Locate the cell with the specified text and output its (X, Y) center coordinate. 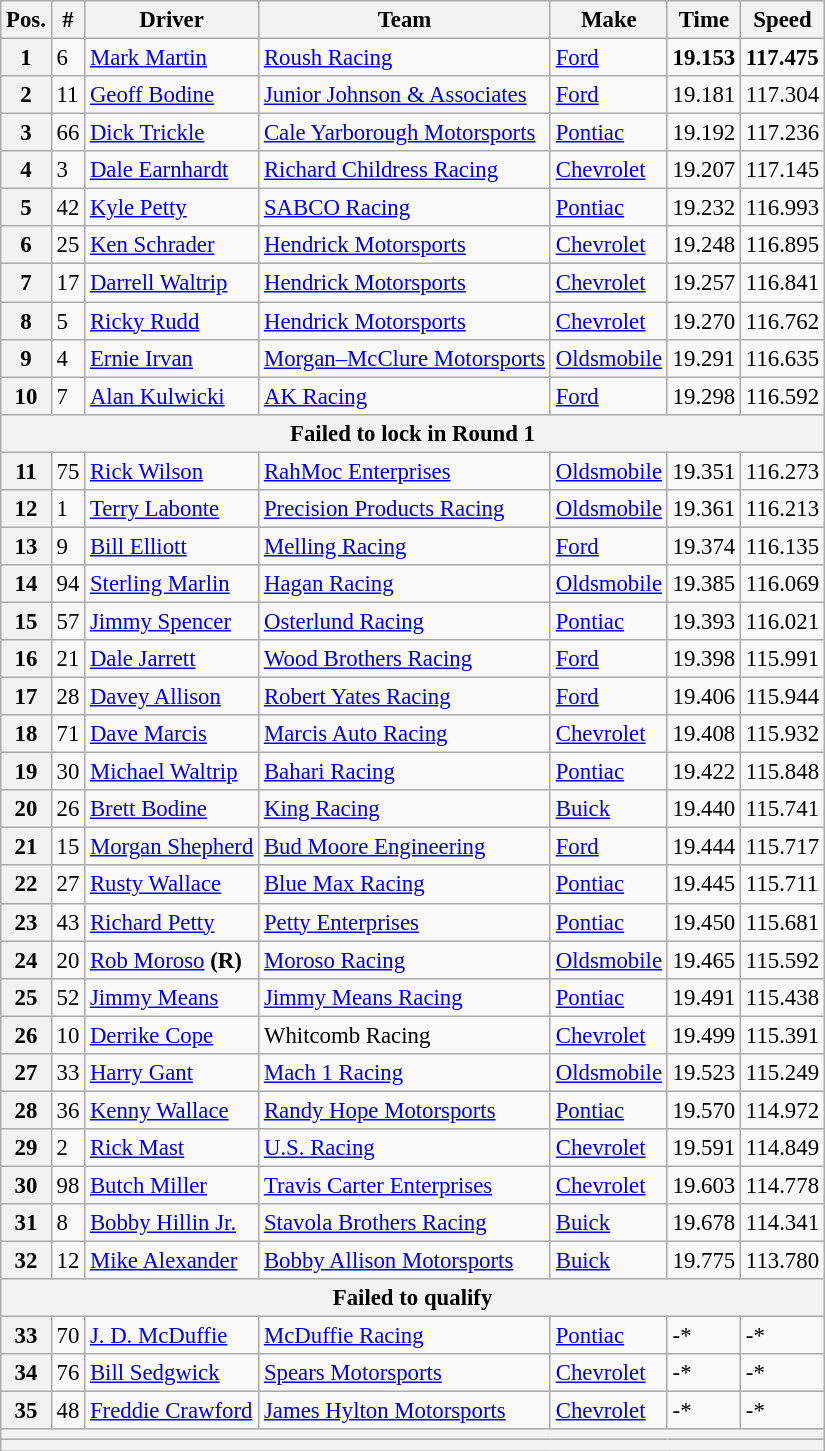
116.135 (783, 546)
19.181 (704, 95)
117.475 (783, 58)
71 (68, 734)
19.465 (704, 960)
Pos. (26, 20)
Bill Sedgwick (172, 1373)
Ricky Rudd (172, 321)
94 (68, 584)
Kyle Petty (172, 208)
116.069 (783, 584)
Stavola Brothers Racing (405, 1223)
19.374 (704, 546)
115.438 (783, 997)
57 (68, 621)
52 (68, 997)
19.570 (704, 1110)
Sterling Marlin (172, 584)
Jimmy Means (172, 997)
Bud Moore Engineering (405, 847)
18 (26, 734)
115.391 (783, 1035)
Robert Yates Racing (405, 697)
Dale Earnhardt (172, 170)
Time (704, 20)
42 (68, 208)
48 (68, 1411)
19.291 (704, 358)
Marcis Auto Racing (405, 734)
Moroso Racing (405, 960)
116.841 (783, 283)
19.591 (704, 1148)
Butch Miller (172, 1185)
Spears Motorsports (405, 1373)
Bobby Hillin Jr. (172, 1223)
115.944 (783, 697)
115.717 (783, 847)
Bill Elliott (172, 546)
19.393 (704, 621)
Wood Brothers Racing (405, 659)
Derrike Cope (172, 1035)
19.603 (704, 1185)
75 (68, 471)
King Racing (405, 809)
Freddie Crawford (172, 1411)
Richard Childress Racing (405, 170)
115.592 (783, 960)
76 (68, 1373)
Mark Martin (172, 58)
115.848 (783, 772)
35 (26, 1411)
19.440 (704, 809)
19 (26, 772)
Morgan Shepherd (172, 847)
Cale Yarborough Motorsports (405, 133)
115.681 (783, 922)
29 (26, 1148)
19.207 (704, 170)
98 (68, 1185)
Dick Trickle (172, 133)
116.635 (783, 358)
116.592 (783, 396)
Dale Jarrett (172, 659)
32 (26, 1261)
Failed to qualify (413, 1298)
Rick Wilson (172, 471)
Dave Marcis (172, 734)
19.406 (704, 697)
115.932 (783, 734)
19.270 (704, 321)
Morgan–McClure Motorsports (405, 358)
Jimmy Spencer (172, 621)
Osterlund Racing (405, 621)
14 (26, 584)
114.778 (783, 1185)
70 (68, 1336)
Speed (783, 20)
Ernie Irvan (172, 358)
Junior Johnson & Associates (405, 95)
Mike Alexander (172, 1261)
116.993 (783, 208)
117.236 (783, 133)
117.304 (783, 95)
16 (26, 659)
AK Racing (405, 396)
Rob Moroso (R) (172, 960)
116.762 (783, 321)
23 (26, 922)
Geoff Bodine (172, 95)
113.780 (783, 1261)
Rusty Wallace (172, 885)
Travis Carter Enterprises (405, 1185)
Whitcomb Racing (405, 1035)
19.422 (704, 772)
19.361 (704, 509)
19.232 (704, 208)
115.741 (783, 809)
Randy Hope Motorsports (405, 1110)
43 (68, 922)
Mach 1 Racing (405, 1073)
19.153 (704, 58)
James Hylton Motorsports (405, 1411)
114.972 (783, 1110)
116.895 (783, 245)
19.408 (704, 734)
19.445 (704, 885)
13 (26, 546)
115.711 (783, 885)
19.678 (704, 1223)
22 (26, 885)
117.145 (783, 170)
31 (26, 1223)
19.398 (704, 659)
116.273 (783, 471)
Jimmy Means Racing (405, 997)
19.192 (704, 133)
34 (26, 1373)
115.249 (783, 1073)
Bahari Racing (405, 772)
24 (26, 960)
19.450 (704, 922)
Melling Racing (405, 546)
19.298 (704, 396)
Davey Allison (172, 697)
Michael Waltrip (172, 772)
SABCO Racing (405, 208)
Ken Schrader (172, 245)
116.213 (783, 509)
U.S. Racing (405, 1148)
Precision Products Racing (405, 509)
19.775 (704, 1261)
19.523 (704, 1073)
19.491 (704, 997)
19.257 (704, 283)
Driver (172, 20)
Blue Max Racing (405, 885)
36 (68, 1110)
Darrell Waltrip (172, 283)
McDuffie Racing (405, 1336)
114.849 (783, 1148)
# (68, 20)
19.248 (704, 245)
Team (405, 20)
J. D. McDuffie (172, 1336)
Harry Gant (172, 1073)
66 (68, 133)
19.385 (704, 584)
Terry Labonte (172, 509)
114.341 (783, 1223)
Rick Mast (172, 1148)
RahMoc Enterprises (405, 471)
Failed to lock in Round 1 (413, 433)
Alan Kulwicki (172, 396)
Richard Petty (172, 922)
Make (608, 20)
Kenny Wallace (172, 1110)
19.444 (704, 847)
19.499 (704, 1035)
Bobby Allison Motorsports (405, 1261)
19.351 (704, 471)
Roush Racing (405, 58)
Brett Bodine (172, 809)
115.991 (783, 659)
Petty Enterprises (405, 922)
Hagan Racing (405, 584)
116.021 (783, 621)
